Extract the (X, Y) coordinate from the center of the cell holding the provided text.  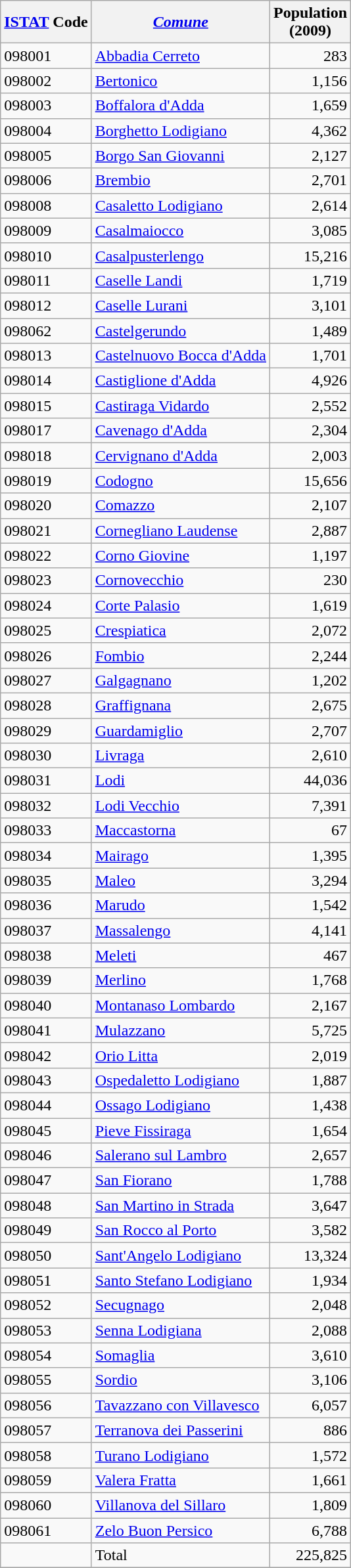
Santo Stefano Lodigiano (180, 1280)
Ossago Lodigiano (180, 1105)
098014 (46, 381)
Borgo San Giovanni (180, 156)
13,324 (310, 1255)
098027 (46, 680)
098013 (46, 356)
4,141 (310, 930)
2,072 (310, 630)
098056 (46, 1405)
15,216 (310, 255)
098033 (46, 831)
Brembio (180, 181)
098062 (46, 330)
San Martino in Strada (180, 1206)
098041 (46, 1030)
Sant'Angelo Lodigiano (180, 1255)
2,675 (310, 705)
Turano Lodigiano (180, 1455)
2,107 (310, 506)
Comune (180, 22)
Abbadia Cerreto (180, 56)
1,395 (310, 856)
Caselle Landi (180, 280)
Lodi Vecchio (180, 806)
098048 (46, 1206)
44,036 (310, 781)
2,003 (310, 456)
098045 (46, 1130)
Meleti (180, 955)
098051 (46, 1280)
3,101 (310, 305)
2,088 (310, 1330)
Mulazzano (180, 1030)
Villanova del Sillaro (180, 1505)
1,934 (310, 1280)
Total (180, 1556)
6,057 (310, 1405)
1,438 (310, 1105)
098003 (46, 106)
098035 (46, 881)
098004 (46, 131)
San Rocco al Porto (180, 1230)
098038 (46, 955)
Codogno (180, 481)
1,156 (310, 81)
3,106 (310, 1380)
Bertonico (180, 81)
098047 (46, 1181)
467 (310, 955)
Graffignana (180, 705)
098001 (46, 56)
2,127 (310, 156)
Tavazzano con Villavesco (180, 1405)
1,202 (310, 680)
Casalmaiocco (180, 230)
Casaletto Lodigiano (180, 206)
3,647 (310, 1206)
Massalengo (180, 930)
098012 (46, 305)
3,294 (310, 881)
Fombio (180, 655)
4,926 (310, 381)
15,656 (310, 481)
2,304 (310, 431)
1,197 (310, 555)
Caselle Lurani (180, 305)
098029 (46, 731)
098026 (46, 655)
098049 (46, 1230)
1,659 (310, 106)
7,391 (310, 806)
Population (2009) (310, 22)
Merlino (180, 980)
Pieve Fissiraga (180, 1130)
Maleo (180, 881)
098057 (46, 1430)
098043 (46, 1080)
Secugnago (180, 1305)
2,167 (310, 1005)
098028 (46, 705)
230 (310, 580)
098050 (46, 1255)
098023 (46, 580)
3,610 (310, 1355)
2,701 (310, 181)
886 (310, 1430)
2,707 (310, 731)
1,701 (310, 356)
Galgagnano (180, 680)
Guardamiglio (180, 731)
Castiglione d'Adda (180, 381)
225,825 (310, 1556)
098011 (46, 280)
098036 (46, 905)
098020 (46, 506)
2,887 (310, 531)
Montanaso Lombardo (180, 1005)
098025 (46, 630)
Marudo (180, 905)
3,582 (310, 1230)
1,572 (310, 1455)
2,614 (310, 206)
Ospedaletto Lodigiano (180, 1080)
1,887 (310, 1080)
098040 (46, 1005)
098005 (46, 156)
098052 (46, 1305)
Salerano sul Lambro (180, 1156)
098022 (46, 555)
098008 (46, 206)
Castelgerundo (180, 330)
Castelnuovo Bocca d'Adda (180, 356)
2,552 (310, 406)
098034 (46, 856)
6,788 (310, 1531)
Zelo Buon Persico (180, 1531)
1,788 (310, 1181)
098059 (46, 1480)
1,661 (310, 1480)
Valera Fratta (180, 1480)
098037 (46, 930)
098039 (46, 980)
098054 (46, 1355)
Castiraga Vidardo (180, 406)
Crespiatica (180, 630)
1,719 (310, 280)
098061 (46, 1531)
ISTAT Code (46, 22)
2,019 (310, 1055)
098030 (46, 756)
Corno Giovine (180, 555)
098002 (46, 81)
098019 (46, 481)
Somaglia (180, 1355)
Maccastorna (180, 831)
2,610 (310, 756)
Casalpusterlengo (180, 255)
Senna Lodigiana (180, 1330)
098058 (46, 1455)
5,725 (310, 1030)
2,244 (310, 655)
1,542 (310, 905)
Boffalora d'Adda (180, 106)
Sordio (180, 1380)
098042 (46, 1055)
4,362 (310, 131)
1,809 (310, 1505)
Cornovecchio (180, 580)
1,489 (310, 330)
098024 (46, 605)
098009 (46, 230)
Lodi (180, 781)
098032 (46, 806)
1,654 (310, 1130)
283 (310, 56)
098021 (46, 531)
San Fiorano (180, 1181)
098018 (46, 456)
098031 (46, 781)
098053 (46, 1330)
098046 (46, 1156)
098055 (46, 1380)
Comazzo (180, 506)
Cervignano d'Adda (180, 456)
3,085 (310, 230)
2,048 (310, 1305)
Livraga (180, 756)
Corte Palasio (180, 605)
Cornegliano Laudense (180, 531)
Orio Litta (180, 1055)
2,657 (310, 1156)
098006 (46, 181)
Cavenago d'Adda (180, 431)
Terranova dei Passerini (180, 1430)
Mairago (180, 856)
098044 (46, 1105)
098010 (46, 255)
098060 (46, 1505)
Borghetto Lodigiano (180, 131)
1,768 (310, 980)
67 (310, 831)
098017 (46, 431)
1,619 (310, 605)
098015 (46, 406)
